Scan for the cell matching the given text and deliver its [x, y] coordinate at center. 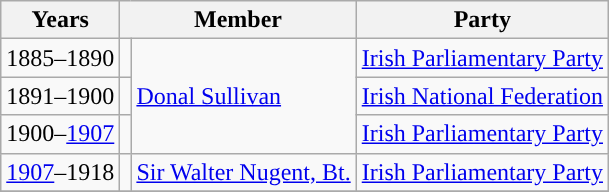
Party [482, 20]
1885–1890 [60, 58]
1907–1918 [60, 172]
Irish National Federation [482, 96]
1900–1907 [60, 134]
Member [238, 20]
Years [60, 20]
1891–1900 [60, 96]
Sir Walter Nugent, Bt. [244, 172]
Donal Sullivan [244, 96]
